Find where the given text appears and provide that cell's center as (x, y) coordinate. 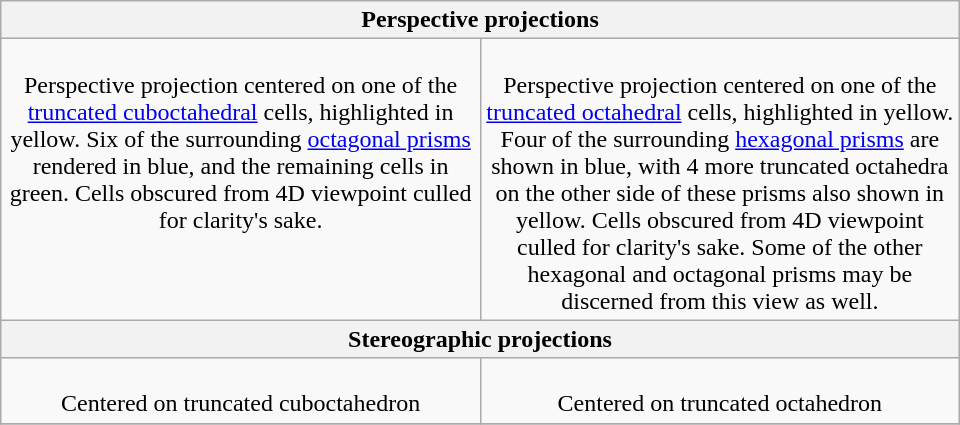
Perspective projections (480, 20)
Centered on truncated cuboctahedron (241, 390)
Centered on truncated octahedron (720, 390)
Stereographic projections (480, 339)
